Find where the given text appears and provide that cell's center as (x, y) coordinate. 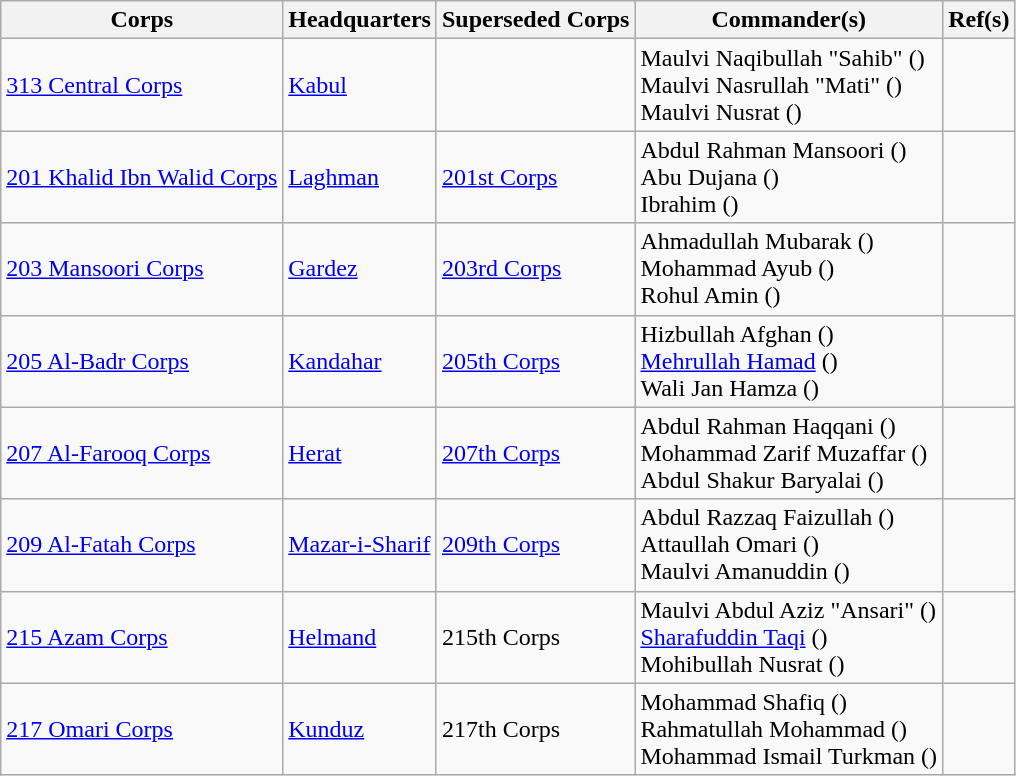
209th Corps (535, 545)
Abdul Razzaq Faizullah ()Attaullah Omari ()Maulvi Amanuddin () (789, 545)
Commander(s) (789, 20)
203 Mansoori Corps (142, 269)
209 Al-Fatah Corps (142, 545)
203rd Corps (535, 269)
Superseded Corps (535, 20)
217th Corps (535, 729)
313 Central Corps (142, 85)
Maulvi Naqibullah "Sahib" ()Maulvi Nasrullah "Mati" ()Maulvi Nusrat () (789, 85)
205 Al-Badr Corps (142, 361)
215th Corps (535, 637)
207 Al-Farooq Corps (142, 453)
Headquarters (360, 20)
Kunduz (360, 729)
Abdul Rahman Haqqani () Mohammad Zarif Muzaffar ()Abdul Shakur Baryalai () (789, 453)
Helmand (360, 637)
Abdul Rahman Mansoori ()Abu Dujana ()Ibrahim () (789, 177)
Corps (142, 20)
201st Corps (535, 177)
Mazar-i-Sharif (360, 545)
Herat (360, 453)
201 Khalid Ibn Walid Corps (142, 177)
Hizbullah Afghan () Mehrullah Hamad ()Wali Jan Hamza () (789, 361)
Ref(s) (979, 20)
Laghman (360, 177)
205th Corps (535, 361)
Maulvi Abdul Aziz "Ansari" ()Sharafuddin Taqi ()Mohibullah Nusrat () (789, 637)
215 Azam Corps (142, 637)
Kabul (360, 85)
207th Corps (535, 453)
Gardez (360, 269)
Ahmadullah Mubarak ()Mohammad Ayub ()Rohul Amin () (789, 269)
Mohammad Shafiq ()Rahmatullah Mohammad ()Mohammad Ismail Turkman () (789, 729)
Kandahar (360, 361)
217 Omari Corps (142, 729)
